Extract the [X, Y] coordinate from the center of the cell holding the provided text.  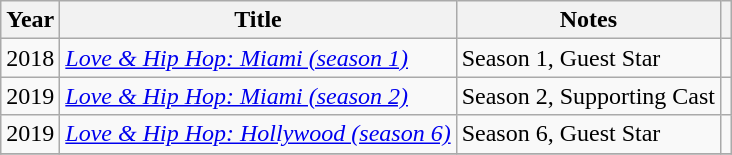
Year [30, 20]
Season 6, Guest Star [588, 134]
Notes [588, 20]
Love & Hip Hop: Miami (season 1) [258, 58]
2018 [30, 58]
Title [258, 20]
Love & Hip Hop: Hollywood (season 6) [258, 134]
Season 2, Supporting Cast [588, 96]
Love & Hip Hop: Miami (season 2) [258, 96]
Season 1, Guest Star [588, 58]
